Extract the (X, Y) coordinate from the center of the cell holding the provided text.  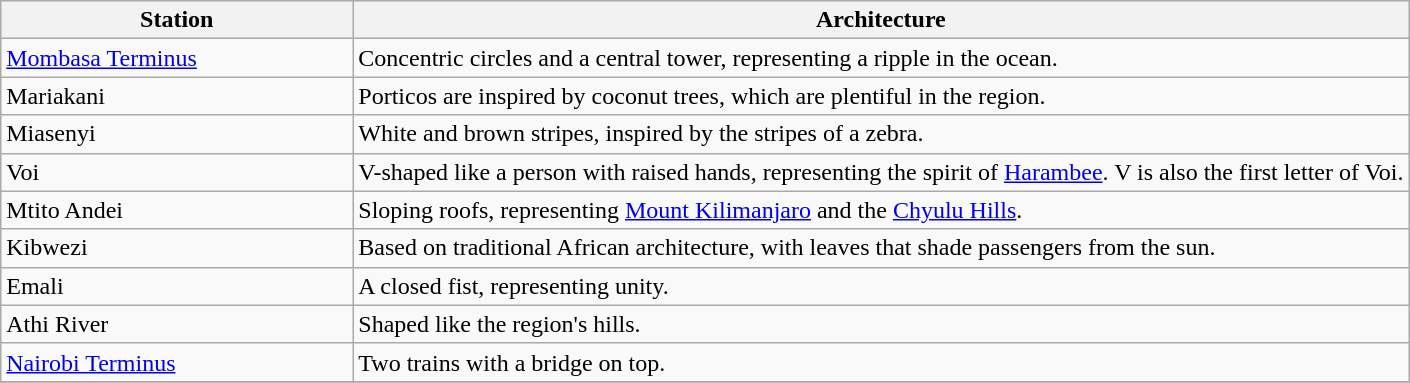
Mtito Andei (177, 210)
Mariakani (177, 96)
Porticos are inspired by coconut trees, which are plentiful in the region. (881, 96)
Sloping roofs, representing Mount Kilimanjaro and the Chyulu Hills. (881, 210)
Emali (177, 286)
White and brown stripes, inspired by the stripes of a zebra. (881, 134)
A closed fist, representing unity. (881, 286)
Two trains with a bridge on top. (881, 362)
Shaped like the region's hills. (881, 324)
Kibwezi (177, 248)
Architecture (881, 20)
Concentric circles and a central tower, representing a ripple in the ocean. (881, 58)
Station (177, 20)
Miasenyi (177, 134)
V-shaped like a person with raised hands, representing the spirit of Harambee. V is also the first letter of Voi. (881, 172)
Mombasa Terminus (177, 58)
Nairobi Terminus (177, 362)
Based on traditional African architecture, with leaves that shade passengers from the sun. (881, 248)
Athi River (177, 324)
Voi (177, 172)
